Provide the (X, Y) coordinate of the cell's center where the given text is located.  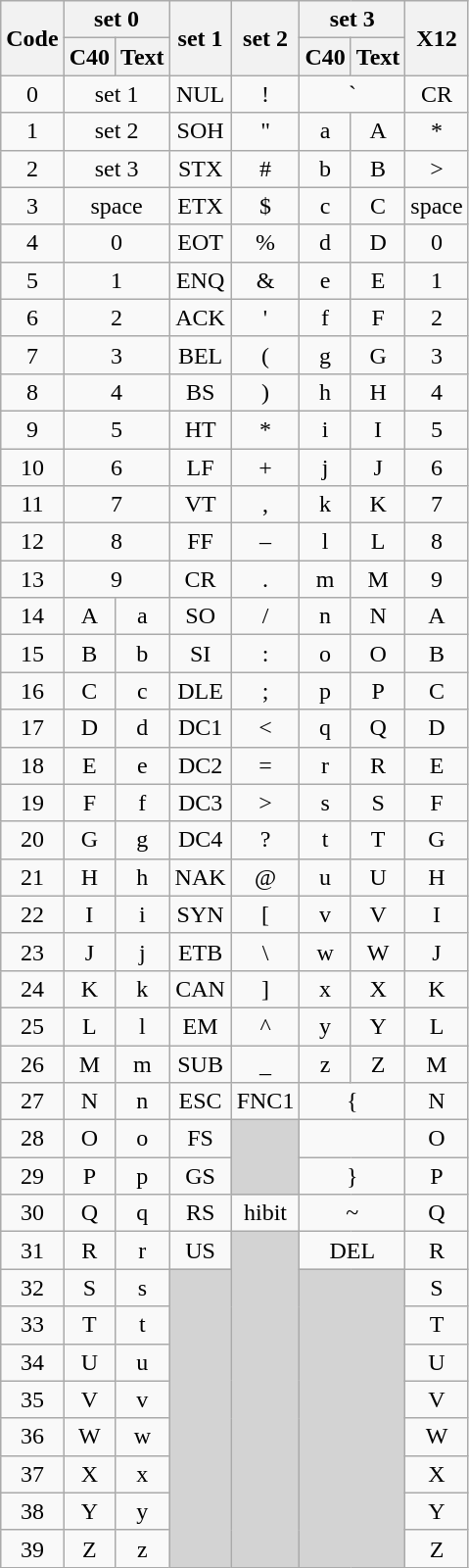
27 (32, 1102)
FS (200, 1139)
$ (265, 206)
NUL (200, 94)
' (265, 318)
13 (32, 579)
39 (32, 1548)
\ (265, 952)
. (265, 579)
ETX (200, 206)
38 (32, 1511)
+ (265, 467)
, (265, 505)
/ (265, 616)
ESC (200, 1102)
( (265, 355)
HT (200, 429)
! (265, 94)
STX (200, 169)
11 (32, 505)
DC2 (200, 765)
EM (200, 1026)
: (265, 654)
LF (200, 467)
– (265, 542)
33 (32, 1325)
Code (32, 38)
15 (32, 654)
DC3 (200, 803)
12 (32, 542)
31 (32, 1250)
SO (200, 616)
? (265, 840)
# (265, 169)
23 (32, 952)
DLE (200, 691)
; (265, 691)
] (265, 989)
) (265, 392)
FNC1 (265, 1102)
US (200, 1250)
SI (200, 654)
29 (32, 1176)
26 (32, 1063)
25 (32, 1026)
20 (32, 840)
" (265, 131)
% (265, 243)
ETB (200, 952)
hibit (265, 1213)
EOT (200, 243)
34 (32, 1362)
DEL (352, 1250)
SYN (200, 914)
CAN (200, 989)
BEL (200, 355)
BS (200, 392)
RS (200, 1213)
X12 (437, 38)
{ (352, 1102)
[ (265, 914)
32 (32, 1288)
14 (32, 616)
DC1 (200, 728)
16 (32, 691)
VT (200, 505)
SUB (200, 1063)
36 (32, 1437)
= (265, 765)
37 (32, 1474)
& (265, 280)
24 (32, 989)
19 (32, 803)
30 (32, 1213)
35 (32, 1399)
ENQ (200, 280)
} (352, 1176)
DC4 (200, 840)
28 (32, 1139)
22 (32, 914)
10 (32, 467)
< (265, 728)
SOH (200, 131)
FF (200, 542)
GS (200, 1176)
_ (265, 1063)
17 (32, 728)
` (352, 94)
set 0 (117, 20)
@ (265, 877)
21 (32, 877)
~ (352, 1213)
^ (265, 1026)
ACK (200, 318)
NAK (200, 877)
18 (32, 765)
